Detect which cell encompasses the target text, then output its (x, y) center coordinate. 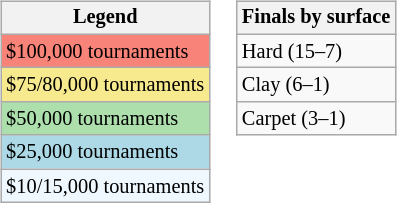
Carpet (3–1) (316, 119)
$25,000 tournaments (105, 152)
Clay (6–1) (316, 85)
Hard (15–7) (316, 51)
$100,000 tournaments (105, 51)
$75/80,000 tournaments (105, 85)
$50,000 tournaments (105, 119)
Legend (105, 18)
Finals by surface (316, 18)
$10/15,000 tournaments (105, 186)
